Search for the cell housing the specified text and yield its [X, Y] center coordinate. 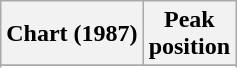
Chart (1987) [72, 34]
Peakposition [189, 34]
